Extract the [x, y] coordinate from the center of the cell holding the provided text.  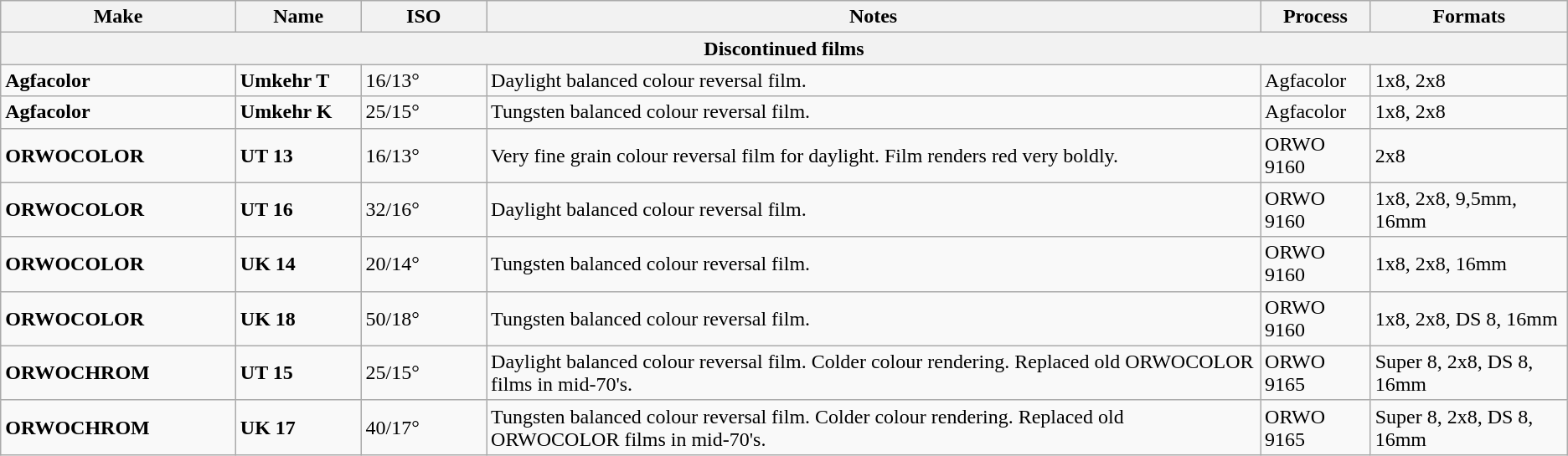
50/18° [424, 318]
Daylight balanced colour reversal film. Colder colour rendering. Replaced old ORWOCOLOR films in mid-70's. [874, 373]
Name [298, 17]
20/14° [424, 264]
Tungsten balanced colour reversal film. Colder colour rendering. Replaced old ORWOCOLOR films in mid-70's. [874, 427]
Umkehr T [298, 80]
UT 15 [298, 373]
Notes [874, 17]
Formats [1469, 17]
Very fine grain colour reversal film for daylight. Film renders red very boldly. [874, 156]
40/17° [424, 427]
UK 17 [298, 427]
UK 14 [298, 264]
Umkehr K [298, 112]
UT 13 [298, 156]
1x8, 2x8, DS 8, 16mm [1469, 318]
2x8 [1469, 156]
Discontinued films [784, 49]
1x8, 2x8, 9,5mm, 16mm [1469, 209]
Make [119, 17]
UT 16 [298, 209]
32/16° [424, 209]
UK 18 [298, 318]
Process [1316, 17]
1x8, 2x8, 16mm [1469, 264]
ISO [424, 17]
